Find where the given text appears and provide that cell's center as [X, Y] coordinate. 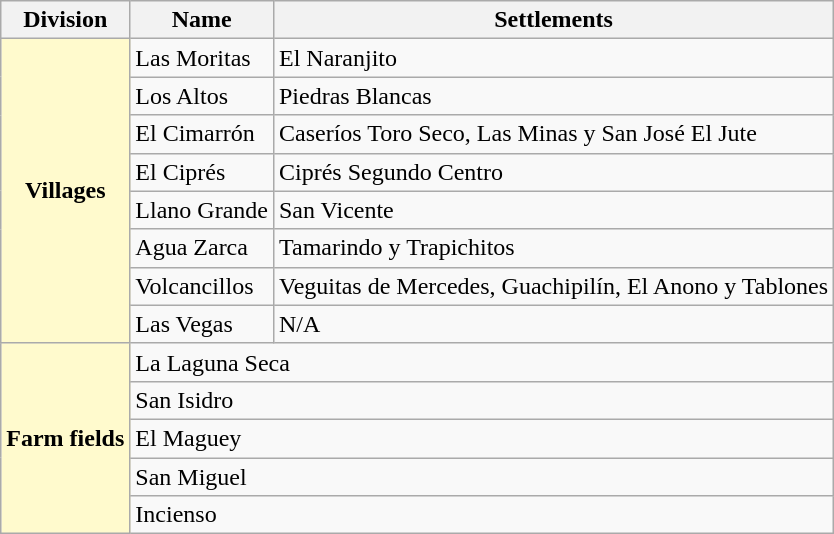
El Cimarrón [202, 134]
Llano Grande [202, 210]
Los Altos [202, 96]
Incienso [482, 515]
Caseríos Toro Seco, Las Minas y San José El Jute [553, 134]
San Isidro [482, 400]
Piedras Blancas [553, 96]
El Naranjito [553, 58]
N/A [553, 324]
Tamarindo y Trapichitos [553, 248]
Farm fields [66, 438]
El Maguey [482, 438]
Settlements [553, 20]
San Miguel [482, 477]
Veguitas de Mercedes, Guachipilín, El Anono y Tablones [553, 286]
La Laguna Seca [482, 362]
Ciprés Segundo Centro [553, 172]
Villages [66, 191]
San Vicente [553, 210]
Las Vegas [202, 324]
El Ciprés [202, 172]
Division [66, 20]
Las Moritas [202, 58]
Agua Zarca [202, 248]
Name [202, 20]
Volcancillos [202, 286]
